Output the (x, y) coordinate of the center of the cell containing the given text.  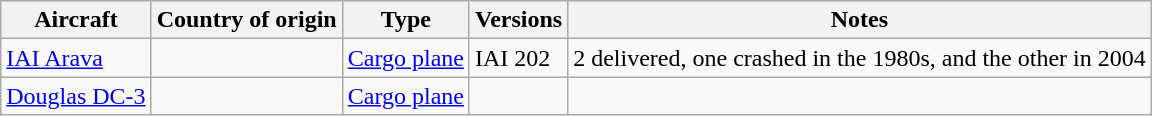
Versions (518, 20)
IAI 202 (518, 58)
Country of origin (246, 20)
2 delivered, one crashed in the 1980s, and the other in 2004 (860, 58)
Type (406, 20)
Notes (860, 20)
Douglas DC-3 (76, 96)
IAI Arava (76, 58)
Aircraft (76, 20)
